Output the (x, y) coordinate of the center of the cell containing the given text.  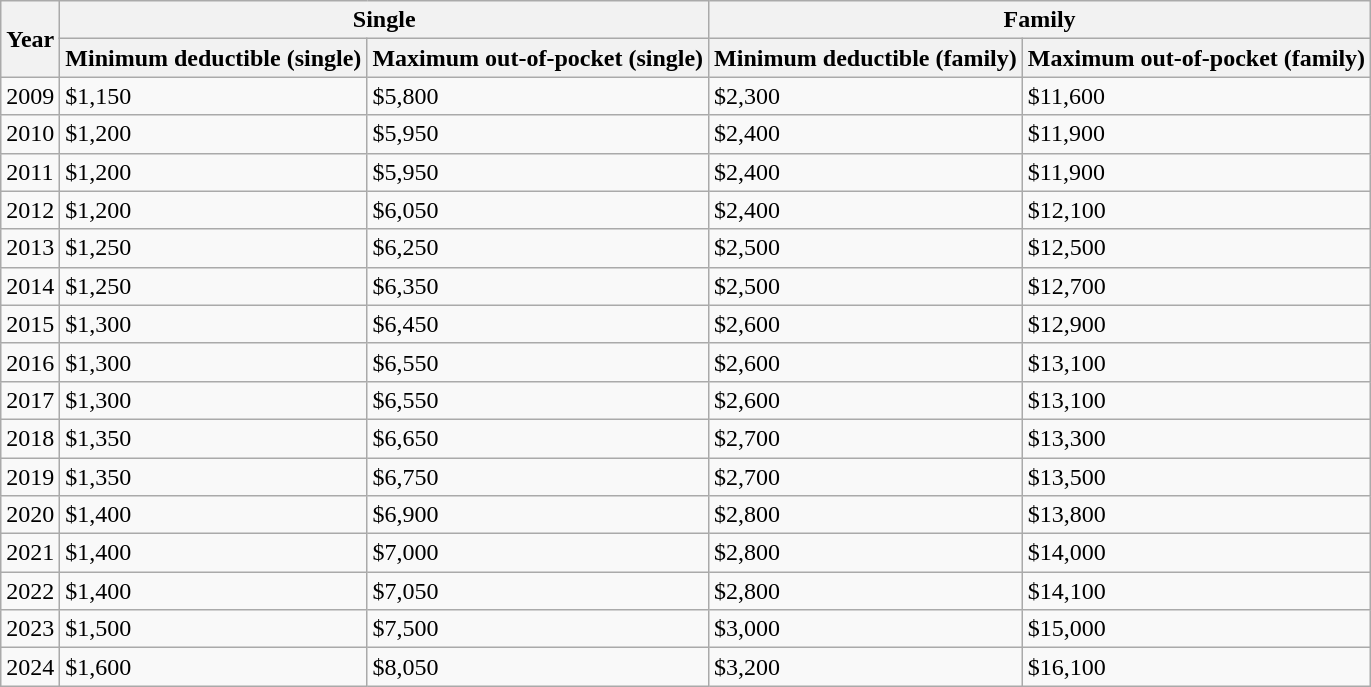
$6,350 (538, 286)
Family (1040, 20)
$7,500 (538, 629)
$13,500 (1196, 477)
$12,100 (1196, 210)
$2,300 (866, 96)
$14,100 (1196, 591)
2016 (30, 362)
Maximum out-of-pocket (family) (1196, 58)
$5,800 (538, 96)
$1,600 (214, 667)
$8,050 (538, 667)
Maximum out-of-pocket (single) (538, 58)
2014 (30, 286)
Minimum deductible (single) (214, 58)
$16,100 (1196, 667)
$13,800 (1196, 515)
2017 (30, 400)
2009 (30, 96)
$15,000 (1196, 629)
$7,050 (538, 591)
$11,600 (1196, 96)
2021 (30, 553)
$6,250 (538, 248)
$6,650 (538, 438)
2018 (30, 438)
Single (384, 20)
$14,000 (1196, 553)
$1,500 (214, 629)
2013 (30, 248)
$6,750 (538, 477)
$6,050 (538, 210)
2012 (30, 210)
$12,900 (1196, 324)
2011 (30, 172)
Minimum deductible (family) (866, 58)
2019 (30, 477)
$13,300 (1196, 438)
$12,500 (1196, 248)
2024 (30, 667)
2010 (30, 134)
$1,150 (214, 96)
2015 (30, 324)
2022 (30, 591)
$6,450 (538, 324)
$12,700 (1196, 286)
2020 (30, 515)
Year (30, 39)
$3,200 (866, 667)
$3,000 (866, 629)
2023 (30, 629)
$7,000 (538, 553)
$6,900 (538, 515)
